Search for the cell housing the specified text and yield its (x, y) center coordinate. 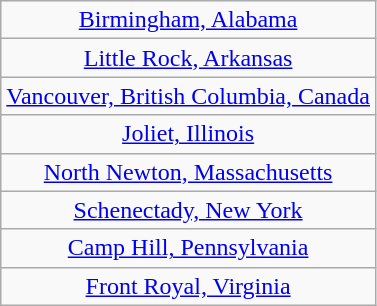
Birmingham, Alabama (188, 20)
Little Rock, Arkansas (188, 58)
Front Royal, Virginia (188, 286)
Schenectady, New York (188, 210)
Joliet, Illinois (188, 134)
Camp Hill, Pennsylvania (188, 248)
North Newton, Massachusetts (188, 172)
Vancouver, British Columbia, Canada (188, 96)
